Detect which cell encompasses the target text, then output its [X, Y] center coordinate. 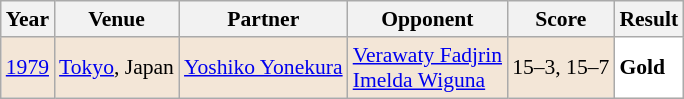
Partner [264, 19]
15–3, 15–7 [560, 68]
Tokyo, Japan [116, 68]
1979 [28, 68]
Score [560, 19]
Result [648, 19]
Opponent [428, 19]
Gold [648, 68]
Yoshiko Yonekura [264, 68]
Venue [116, 19]
Verawaty Fadjrin Imelda Wiguna [428, 68]
Year [28, 19]
